Pinpoint the cell where the given text exists, returning its [x, y] midpoint coordinate. 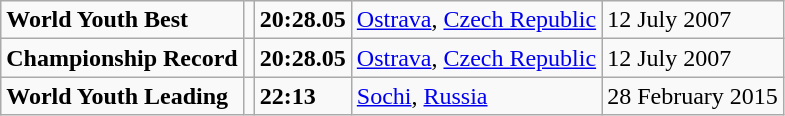
Sochi, Russia [476, 96]
World Youth Best [122, 20]
28 February 2015 [693, 96]
Championship Record [122, 58]
22:13 [302, 96]
World Youth Leading [122, 96]
